Locate the cell with the specified text and output its [X, Y] center coordinate. 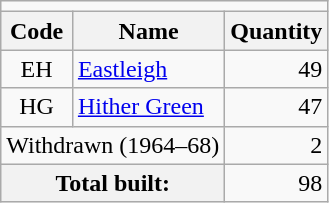
Withdrawn (1964–68) [113, 145]
47 [276, 107]
2 [276, 145]
EH [37, 69]
Name [148, 31]
Quantity [276, 31]
Hither Green [148, 107]
Total built: [113, 183]
HG [37, 107]
Code [37, 31]
98 [276, 183]
49 [276, 69]
Eastleigh [148, 69]
